Search for the cell housing the specified text and yield its [X, Y] center coordinate. 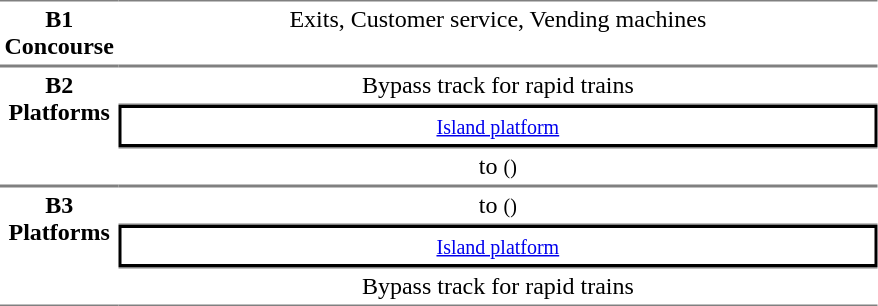
B3Platforms [59, 246]
Exits, Customer service, Vending machines [498, 33]
B1Concourse [59, 33]
B2Platforms [59, 126]
